Identify which cell holds the provided text, then report its [x, y] central coordinate. 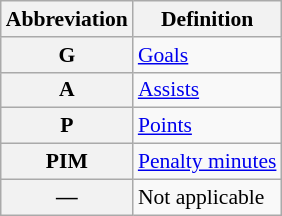
Definition [208, 19]
G [67, 55]
Points [208, 126]
P [67, 126]
— [67, 197]
PIM [67, 162]
Not applicable [208, 197]
Assists [208, 90]
A [67, 90]
Penalty minutes [208, 162]
Abbreviation [67, 19]
Goals [208, 55]
